Identify which cell holds the provided text, then report its [x, y] central coordinate. 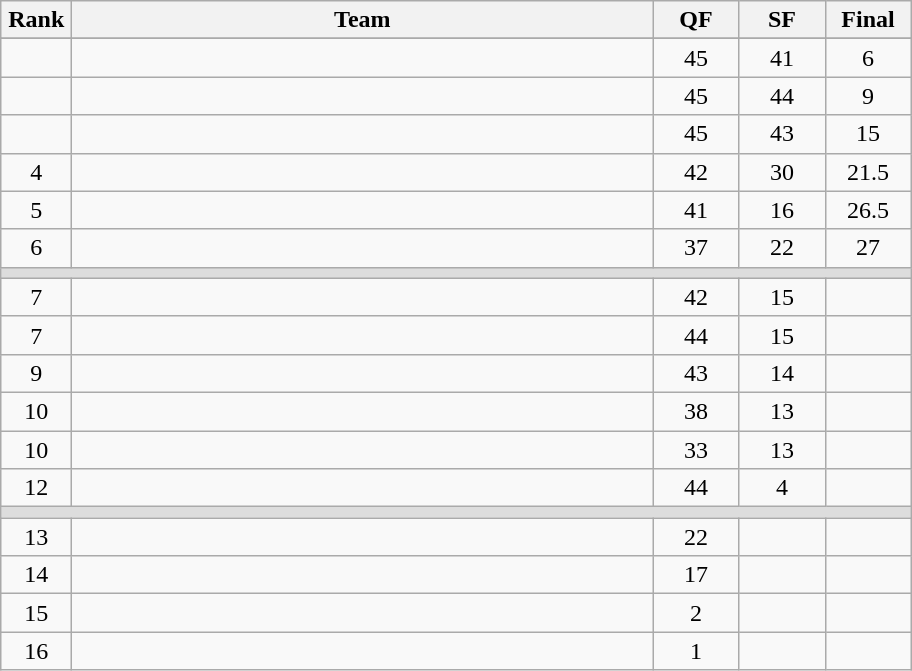
Team [362, 20]
26.5 [868, 210]
37 [696, 248]
QF [696, 20]
17 [696, 575]
21.5 [868, 172]
33 [696, 449]
2 [696, 613]
Final [868, 20]
38 [696, 411]
5 [36, 210]
SF [782, 20]
30 [782, 172]
1 [696, 651]
12 [36, 488]
Rank [36, 20]
27 [868, 248]
